Detect which cell encompasses the target text, then output its [x, y] center coordinate. 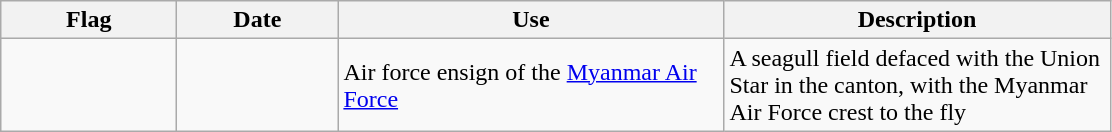
Description [917, 20]
Date [258, 20]
A seagull field defaced with the Union Star in the canton, with the Myanmar Air Force crest to the fly [917, 85]
Air force ensign of the Myanmar Air Force [531, 85]
Flag [89, 20]
Use [531, 20]
